Scan for the cell matching the given text and deliver its (x, y) coordinate at center. 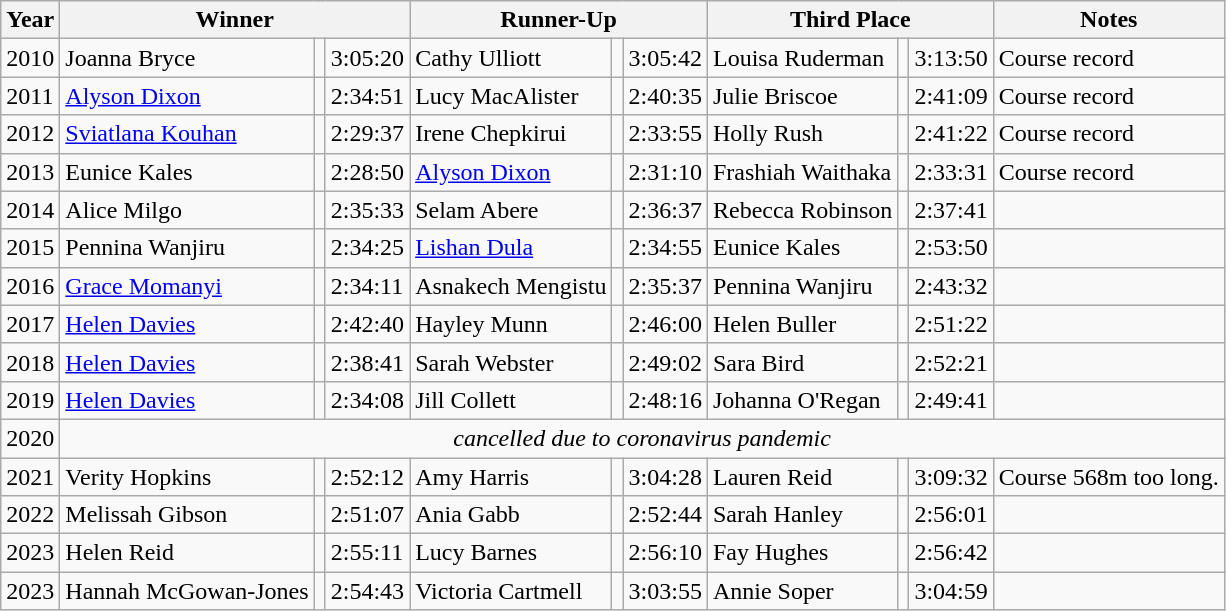
3:13:50 (951, 58)
2:34:11 (367, 286)
Helen Buller (802, 324)
2:40:35 (665, 96)
Holly Rush (802, 134)
2:33:31 (951, 172)
2:34:25 (367, 248)
3:04:28 (665, 477)
2:51:22 (951, 324)
2:49:41 (951, 400)
Year (30, 20)
3:03:55 (665, 591)
2012 (30, 134)
Alice Milgo (187, 210)
2:56:10 (665, 553)
2016 (30, 286)
2011 (30, 96)
2:33:55 (665, 134)
Lucy MacAlister (511, 96)
2018 (30, 362)
Helen Reid (187, 553)
Annie Soper (802, 591)
Grace Momanyi (187, 286)
Lishan Dula (511, 248)
2:36:37 (665, 210)
2013 (30, 172)
Johanna O'Regan (802, 400)
2:28:50 (367, 172)
3:04:59 (951, 591)
2015 (30, 248)
Third Place (850, 20)
2:43:32 (951, 286)
2:55:11 (367, 553)
2:34:55 (665, 248)
Amy Harris (511, 477)
Louisa Ruderman (802, 58)
2:29:37 (367, 134)
2:31:10 (665, 172)
2010 (30, 58)
Hannah McGowan-Jones (187, 591)
3:09:32 (951, 477)
Sarah Hanley (802, 515)
Sviatlana Kouhan (187, 134)
2020 (30, 438)
2:48:16 (665, 400)
2:46:00 (665, 324)
2:52:21 (951, 362)
2:49:02 (665, 362)
Winner (235, 20)
Sara Bird (802, 362)
2:53:50 (951, 248)
Cathy Ulliott (511, 58)
Lauren Reid (802, 477)
3:05:20 (367, 58)
Asnakech Mengistu (511, 286)
2:34:08 (367, 400)
2:35:33 (367, 210)
2:41:09 (951, 96)
2022 (30, 515)
2:52:12 (367, 477)
2:41:22 (951, 134)
2:54:43 (367, 591)
2:52:44 (665, 515)
Frashiah Waithaka (802, 172)
Lucy Barnes (511, 553)
Jill Collett (511, 400)
Rebecca Robinson (802, 210)
2014 (30, 210)
2019 (30, 400)
2021 (30, 477)
2:56:01 (951, 515)
Victoria Cartmell (511, 591)
Irene Chepkirui (511, 134)
Selam Abere (511, 210)
Course 568m too long. (1108, 477)
Notes (1108, 20)
Sarah Webster (511, 362)
2:37:41 (951, 210)
3:05:42 (665, 58)
2017 (30, 324)
2:38:41 (367, 362)
Melissah Gibson (187, 515)
Hayley Munn (511, 324)
Joanna Bryce (187, 58)
cancelled due to coronavirus pandemic (642, 438)
Fay Hughes (802, 553)
2:34:51 (367, 96)
2:42:40 (367, 324)
2:51:07 (367, 515)
Runner-Up (559, 20)
2:56:42 (951, 553)
Julie Briscoe (802, 96)
Ania Gabb (511, 515)
Verity Hopkins (187, 477)
2:35:37 (665, 286)
